Determine the [x, y] coordinate at the center of the cell enclosing the given text.  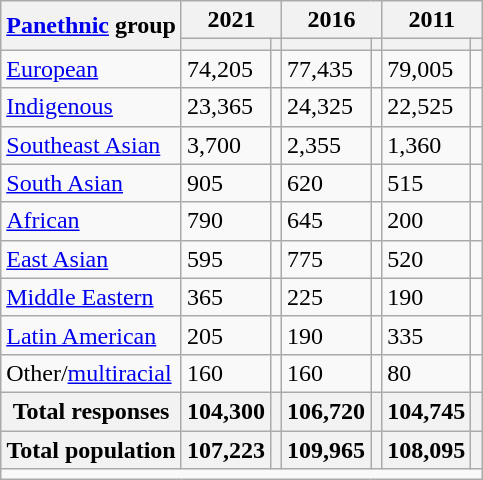
Other/multiracial [92, 373]
620 [326, 183]
3,700 [226, 145]
79,005 [426, 69]
Middle Eastern [92, 297]
365 [226, 297]
108,095 [426, 449]
905 [226, 183]
645 [326, 221]
225 [326, 297]
74,205 [226, 69]
515 [426, 183]
104,745 [426, 411]
77,435 [326, 69]
2,355 [326, 145]
24,325 [326, 107]
335 [426, 335]
East Asian [92, 259]
Latin American [92, 335]
1,360 [426, 145]
200 [426, 221]
106,720 [326, 411]
Total responses [92, 411]
South Asian [92, 183]
African [92, 221]
595 [226, 259]
22,525 [426, 107]
2011 [432, 20]
23,365 [226, 107]
Total population [92, 449]
80 [426, 373]
205 [226, 335]
520 [426, 259]
107,223 [226, 449]
109,965 [326, 449]
2021 [231, 20]
Indigenous [92, 107]
Panethnic group [92, 26]
Southeast Asian [92, 145]
790 [226, 221]
775 [326, 259]
2016 [332, 20]
European [92, 69]
104,300 [226, 411]
